Detect which cell encompasses the target text, then output its (X, Y) center coordinate. 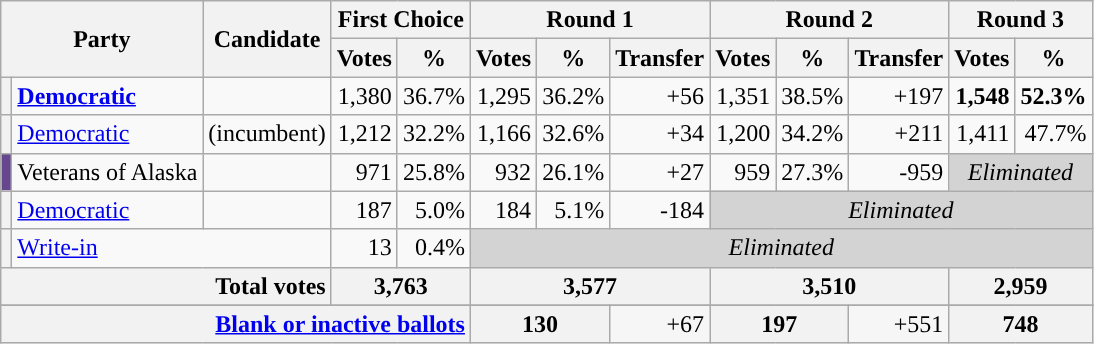
First Choice (400, 20)
13 (364, 248)
1,548 (982, 96)
971 (364, 172)
3,763 (400, 286)
36.7% (434, 96)
26.1% (574, 172)
+211 (899, 134)
1,380 (364, 96)
Round 1 (590, 20)
5.0% (434, 210)
2,959 (1020, 286)
184 (503, 210)
47.7% (1054, 134)
1,212 (364, 134)
27.3% (812, 172)
32.2% (434, 134)
1,166 (503, 134)
Round 3 (1020, 20)
1,351 (743, 96)
+551 (899, 324)
0.4% (434, 248)
959 (743, 172)
25.8% (434, 172)
Round 2 (830, 20)
36.2% (574, 96)
1,200 (743, 134)
Write-in (172, 248)
130 (540, 324)
32.6% (574, 134)
Blank or inactive ballots (236, 324)
+56 (660, 96)
932 (503, 172)
5.1% (574, 210)
38.5% (812, 96)
+34 (660, 134)
Candidate (267, 39)
(incumbent) (267, 134)
3,510 (830, 286)
Total votes (166, 286)
+197 (899, 96)
Veterans of Alaska (108, 172)
187 (364, 210)
3,577 (590, 286)
1,295 (503, 96)
-184 (660, 210)
-959 (899, 172)
Party (102, 39)
+67 (660, 324)
52.3% (1054, 96)
1,411 (982, 134)
748 (1020, 324)
+27 (660, 172)
34.2% (812, 134)
197 (780, 324)
